Return (x, y) of the center of cell containing provided text 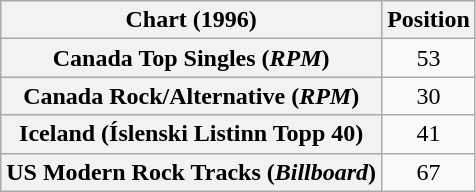
Canada Top Singles (RPM) (192, 58)
41 (429, 134)
US Modern Rock Tracks (Billboard) (192, 172)
Iceland (Íslenski Listinn Topp 40) (192, 134)
Position (429, 20)
53 (429, 58)
30 (429, 96)
Chart (1996) (192, 20)
Canada Rock/Alternative (RPM) (192, 96)
67 (429, 172)
